Extract the [X, Y] coordinate from the center of the cell holding the provided text.  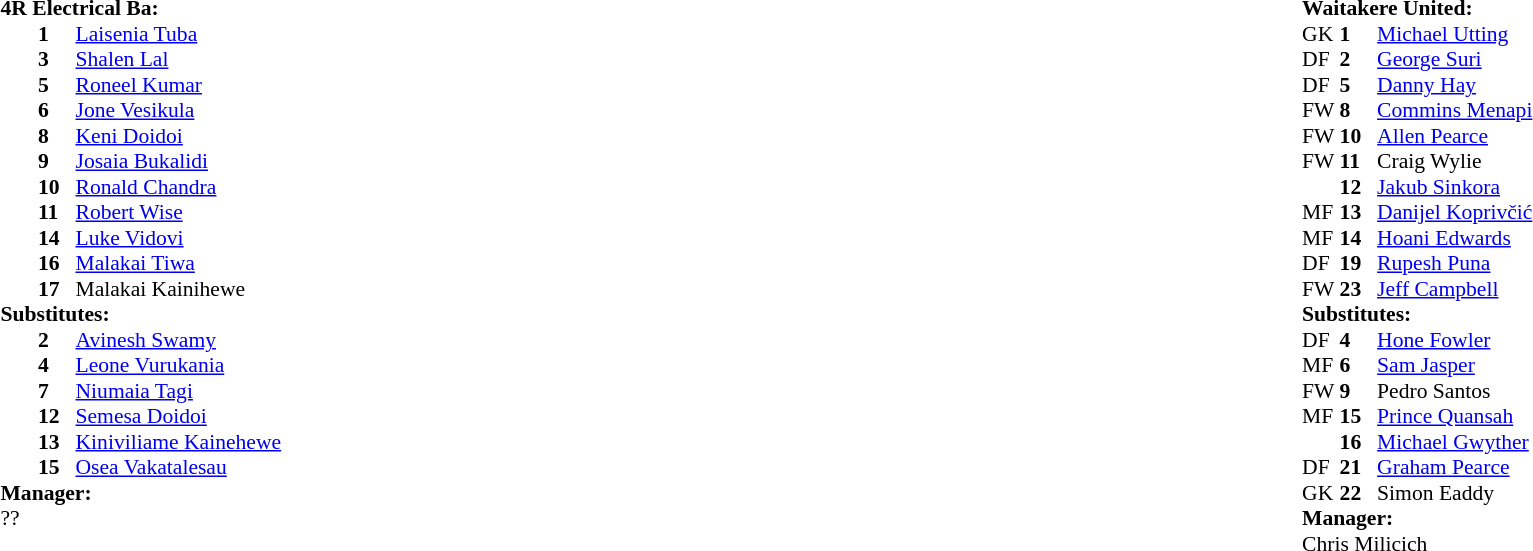
Commins Menapi [1454, 111]
?? [140, 519]
Luke Vidovi [179, 238]
23 [1359, 289]
Osea Vakatalesau [179, 467]
7 [57, 391]
22 [1359, 493]
Laisenia Tuba [179, 34]
Josaia Bukalidi [179, 161]
Kiniviliame Kainehewe [179, 442]
Malakai Tiwa [179, 263]
Hone Fowler [1454, 340]
Keni Doidoi [179, 136]
Michael Gwyther [1454, 442]
Craig Wylie [1454, 161]
Pedro Santos [1454, 391]
Hoani Edwards [1454, 238]
Rupesh Puna [1454, 263]
Robert Wise [179, 213]
Danijel Koprivčić [1454, 213]
Michael Utting [1454, 34]
Simon Eaddy [1454, 493]
Avinesh Swamy [179, 340]
Sam Jasper [1454, 365]
Ronald Chandra [179, 187]
Allen Pearce [1454, 136]
Semesa Doidoi [179, 417]
Danny Hay [1454, 85]
Jakub Sinkora [1454, 187]
21 [1359, 467]
Malakai Kainihewe [179, 289]
Leone Vurukania [179, 365]
Jeff Campbell [1454, 289]
George Suri [1454, 59]
3 [57, 59]
Roneel Kumar [179, 85]
19 [1359, 263]
Niumaia Tagi [179, 391]
17 [57, 289]
Prince Quansah [1454, 417]
Jone Vesikula [179, 111]
Graham Pearce [1454, 467]
Shalen Lal [179, 59]
